Locate the cell with the specified text and output its [X, Y] center coordinate. 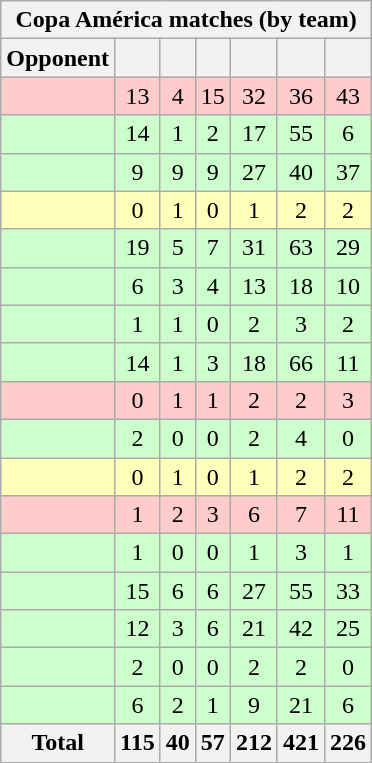
19 [138, 248]
115 [138, 743]
43 [348, 96]
33 [348, 591]
31 [254, 248]
10 [348, 286]
12 [138, 629]
5 [178, 248]
36 [300, 96]
17 [254, 134]
42 [300, 629]
421 [300, 743]
226 [348, 743]
66 [300, 362]
63 [300, 248]
Copa América matches (by team) [186, 20]
32 [254, 96]
29 [348, 248]
57 [212, 743]
Opponent [58, 58]
25 [348, 629]
Total [58, 743]
212 [254, 743]
37 [348, 172]
